Return the [x, y] coordinate for the center point of the cell that contains the specified text.  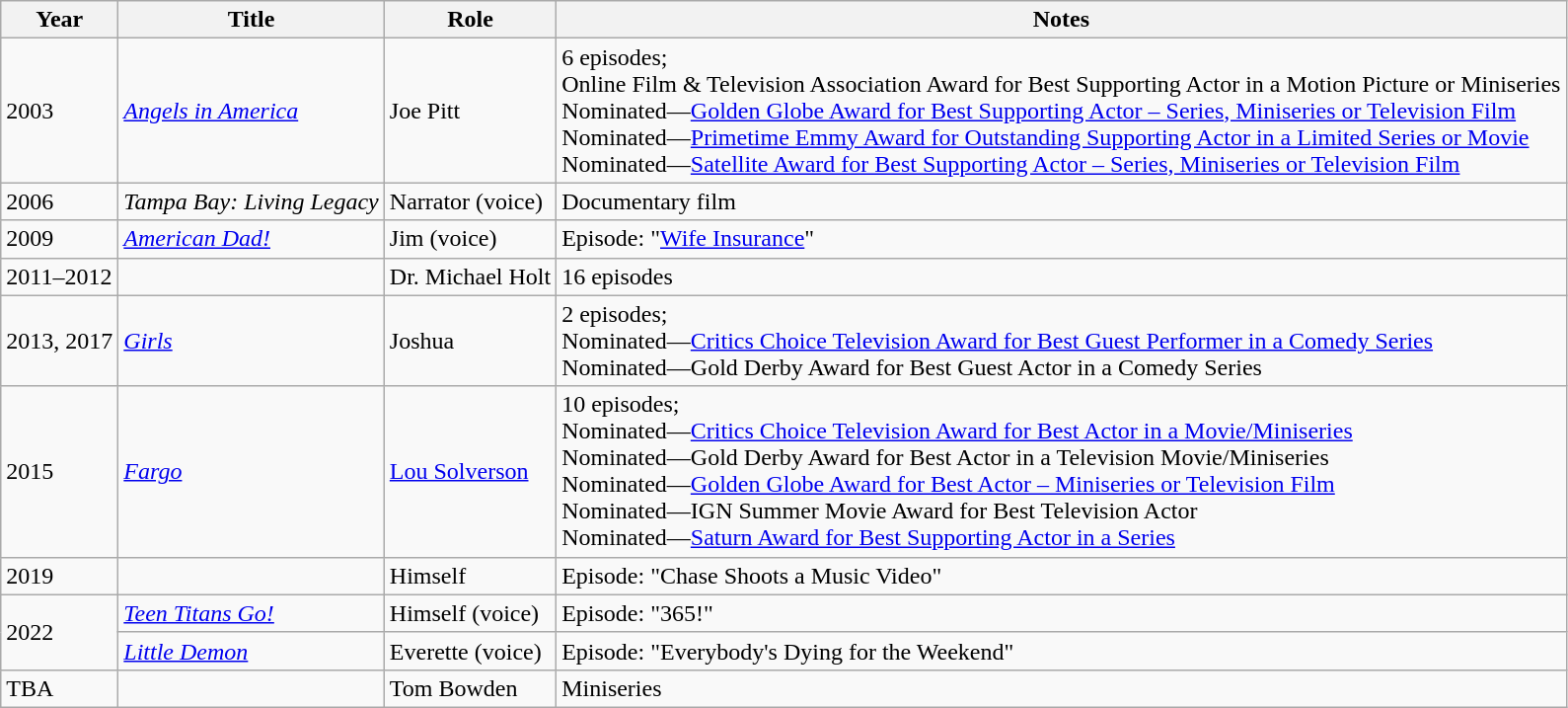
Joshua [470, 341]
2013, 2017 [59, 341]
Episode: "Wife Insurance" [1062, 239]
2015 [59, 472]
Himself [470, 576]
Episode: "365!" [1062, 613]
Lou Solverson [470, 472]
Title [251, 20]
Everette (voice) [470, 651]
Himself (voice) [470, 613]
2003 [59, 111]
Miniseries [1062, 688]
2009 [59, 239]
Angels in America [251, 111]
Notes [1062, 20]
Tampa Bay: Living Legacy [251, 201]
Jim (voice) [470, 239]
2011–2012 [59, 276]
16 episodes [1062, 276]
Fargo [251, 472]
2006 [59, 201]
Episode: "Everybody's Dying for the Weekend" [1062, 651]
Role [470, 20]
Dr. Michael Holt [470, 276]
2022 [59, 632]
Teen Titans Go! [251, 613]
TBA [59, 688]
Tom Bowden [470, 688]
2019 [59, 576]
Documentary film [1062, 201]
Girls [251, 341]
Narrator (voice) [470, 201]
Little Demon [251, 651]
Episode: "Chase Shoots a Music Video" [1062, 576]
American Dad! [251, 239]
Joe Pitt [470, 111]
Year [59, 20]
